Extract the [X, Y] coordinate from the center of the cell holding the provided text.  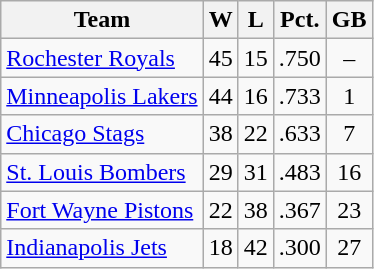
15 [256, 58]
Chicago Stags [102, 134]
45 [220, 58]
– [349, 58]
GB [349, 20]
St. Louis Bombers [102, 172]
1 [349, 96]
L [256, 20]
Fort Wayne Pistons [102, 210]
.483 [300, 172]
.367 [300, 210]
.750 [300, 58]
W [220, 20]
44 [220, 96]
42 [256, 248]
23 [349, 210]
.633 [300, 134]
31 [256, 172]
29 [220, 172]
7 [349, 134]
Minneapolis Lakers [102, 96]
Team [102, 20]
27 [349, 248]
18 [220, 248]
.733 [300, 96]
Indianapolis Jets [102, 248]
Rochester Royals [102, 58]
.300 [300, 248]
Pct. [300, 20]
